From the cell containing the given text, extract its center point as (x, y) coordinate. 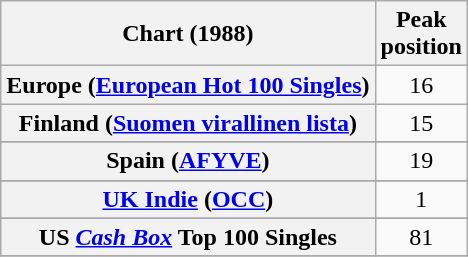
19 (421, 161)
16 (421, 85)
UK Indie (OCC) (188, 199)
Spain (AFYVE) (188, 161)
15 (421, 123)
1 (421, 199)
Peakposition (421, 34)
81 (421, 237)
Finland (Suomen virallinen lista) (188, 123)
Europe (European Hot 100 Singles) (188, 85)
US Cash Box Top 100 Singles (188, 237)
Chart (1988) (188, 34)
